Identify which cell holds the provided text, then report its [X, Y] central coordinate. 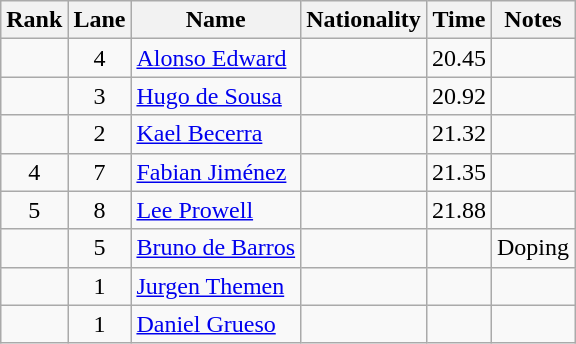
Bruno de Barros [216, 248]
Name [216, 20]
Daniel Grueso [216, 324]
Notes [532, 20]
2 [100, 134]
Kael Becerra [216, 134]
Jurgen Themen [216, 286]
Rank [34, 20]
Lane [100, 20]
20.92 [458, 96]
8 [100, 210]
21.32 [458, 134]
Alonso Edward [216, 58]
21.35 [458, 172]
Doping [532, 248]
Hugo de Sousa [216, 96]
20.45 [458, 58]
3 [100, 96]
Nationality [364, 20]
Time [458, 20]
Fabian Jiménez [216, 172]
21.88 [458, 210]
Lee Prowell [216, 210]
7 [100, 172]
